Return the [x, y] coordinate for the center point of the cell that contains the specified text.  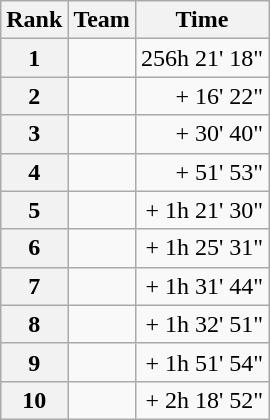
+ 1h 32' 51" [202, 324]
+ 1h 21' 30" [202, 210]
256h 21' 18" [202, 58]
Rank [34, 20]
6 [34, 248]
1 [34, 58]
10 [34, 400]
2 [34, 96]
+ 1h 31' 44" [202, 286]
+ 1h 25' 31" [202, 248]
+ 1h 51' 54" [202, 362]
8 [34, 324]
+ 16' 22" [202, 96]
5 [34, 210]
4 [34, 172]
3 [34, 134]
Team [102, 20]
+ 30' 40" [202, 134]
Time [202, 20]
+ 51' 53" [202, 172]
9 [34, 362]
+ 2h 18' 52" [202, 400]
7 [34, 286]
